Scan for the cell matching the given text and deliver its [X, Y] coordinate at center. 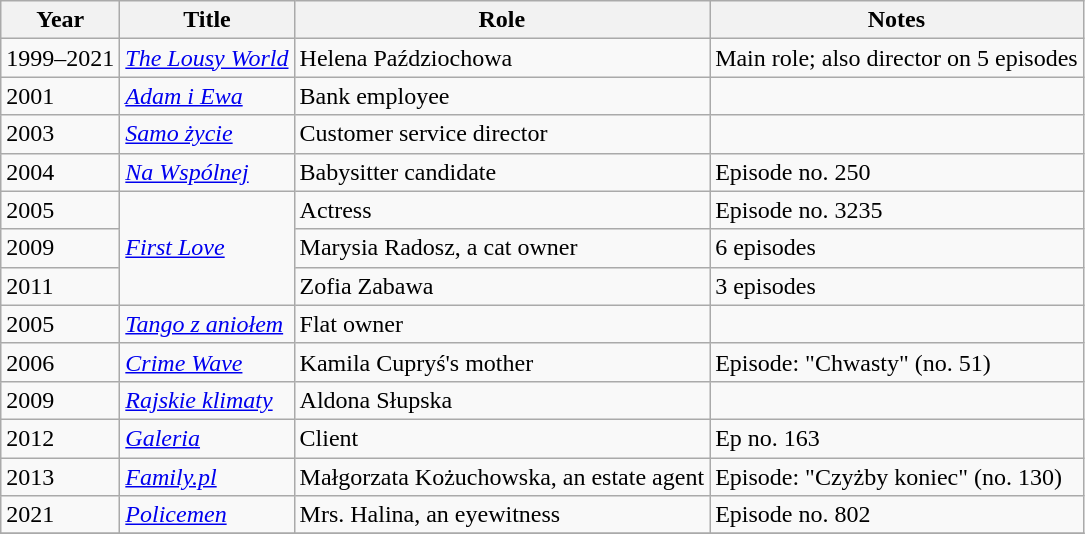
Galeria [207, 438]
Episode no. 250 [897, 172]
Rajskie klimaty [207, 400]
2003 [60, 134]
2011 [60, 286]
Policemen [207, 515]
2012 [60, 438]
Main role; also director on 5 episodes [897, 58]
3 episodes [897, 286]
Year [60, 20]
1999–2021 [60, 58]
Title [207, 20]
Małgorzata Kożuchowska, an estate agent [502, 477]
2013 [60, 477]
2006 [60, 362]
Client [502, 438]
2021 [60, 515]
Helena Paździochowa [502, 58]
Mrs. Halina, an eyewitness [502, 515]
Ep no. 163 [897, 438]
Na Wspólnej [207, 172]
Flat owner [502, 324]
Episode no. 3235 [897, 210]
Family.pl [207, 477]
Bank employee [502, 96]
Babysitter candidate [502, 172]
Crime Wave [207, 362]
Episode no. 802 [897, 515]
Notes [897, 20]
Kamila Cupryś's mother [502, 362]
Role [502, 20]
2004 [60, 172]
Episode: "Czyżby koniec" (no. 130) [897, 477]
Actress [502, 210]
6 episodes [897, 248]
The Lousy World [207, 58]
Tango z aniołem [207, 324]
Aldona Słupska [502, 400]
First Love [207, 248]
Zofia Zabawa [502, 286]
Customer service director [502, 134]
Samo życie [207, 134]
Adam i Ewa [207, 96]
2001 [60, 96]
Marysia Radosz, a cat owner [502, 248]
Episode: "Chwasty" (no. 51) [897, 362]
